Locate the cell with the specified text and output its (X, Y) center coordinate. 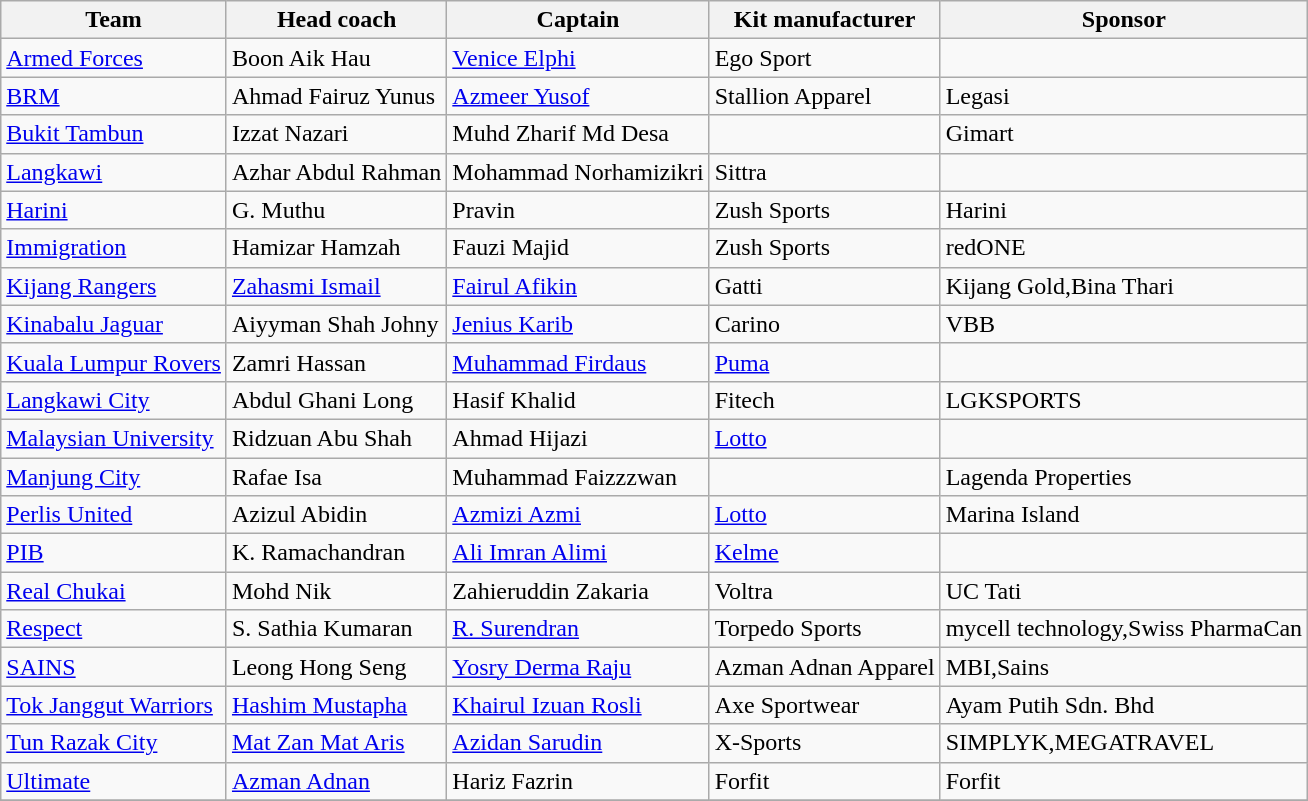
Kijang Gold,Bina Thari (1124, 286)
Kuala Lumpur Rovers (114, 362)
Immigration (114, 248)
Ahmad Hijazi (578, 438)
Fairul Afikin (578, 286)
Ali Imran Alimi (578, 553)
Ahmad Fairuz Yunus (336, 96)
Kinabalu Jaguar (114, 324)
Azhar Abdul Rahman (336, 172)
Yosry Derma Raju (578, 667)
Bukit Tambun (114, 134)
Voltra (824, 591)
Gimart (1124, 134)
Boon Aik Hau (336, 58)
Zahieruddin Zakaria (578, 591)
UC Tati (1124, 591)
Malaysian University (114, 438)
Marina Island (1124, 515)
Azizul Abidin (336, 515)
Langkawi City (114, 400)
Kit manufacturer (824, 20)
Pravin (578, 210)
Hasif Khalid (578, 400)
Sittra (824, 172)
Gatti (824, 286)
Sponsor (1124, 20)
Carino (824, 324)
Zahasmi Ismail (336, 286)
redONE (1124, 248)
Mohd Nik (336, 591)
Azman Adnan (336, 781)
Tok Janggut Warriors (114, 705)
Ridzuan Abu Shah (336, 438)
Hamizar Hamzah (336, 248)
S. Sathia Kumaran (336, 629)
Rafae Isa (336, 477)
Team (114, 20)
Lagenda Properties (1124, 477)
Zamri Hassan (336, 362)
Azman Adnan Apparel (824, 667)
Ego Sport (824, 58)
VBB (1124, 324)
Jenius Karib (578, 324)
Respect (114, 629)
Muhammad Faizzzwan (578, 477)
Ultimate (114, 781)
BRM (114, 96)
SIMPLYK,MEGATRAVEL (1124, 743)
MBI,Sains (1124, 667)
X-Sports (824, 743)
Armed Forces (114, 58)
K. Ramachandran (336, 553)
Stallion Apparel (824, 96)
Khairul Izuan Rosli (578, 705)
Perlis United (114, 515)
Real Chukai (114, 591)
Muhd Zharif Md Desa (578, 134)
Muhammad Firdaus (578, 362)
SAINS (114, 667)
Hashim Mustapha (336, 705)
Langkawi (114, 172)
Puma (824, 362)
PIB (114, 553)
Fauzi Majid (578, 248)
Azidan Sarudin (578, 743)
Mat Zan Mat Aris (336, 743)
Mohammad Norhamizikri (578, 172)
Aiyyman Shah Johny (336, 324)
G. Muthu (336, 210)
Kijang Rangers (114, 286)
Azmizi Azmi (578, 515)
Venice Elphi (578, 58)
mycell technology,Swiss PharmaCan (1124, 629)
Head coach (336, 20)
Ayam Putih Sdn. Bhd (1124, 705)
Manjung City (114, 477)
Torpedo Sports (824, 629)
Captain (578, 20)
R. Surendran (578, 629)
Abdul Ghani Long (336, 400)
Fitech (824, 400)
Axe Sportwear (824, 705)
Legasi (1124, 96)
Izzat Nazari (336, 134)
Leong Hong Seng (336, 667)
Azmeer Yusof (578, 96)
Kelme (824, 553)
LGKSPORTS (1124, 400)
Hariz Fazrin (578, 781)
Tun Razak City (114, 743)
